Locate the cell with the specified text and output its [X, Y] center coordinate. 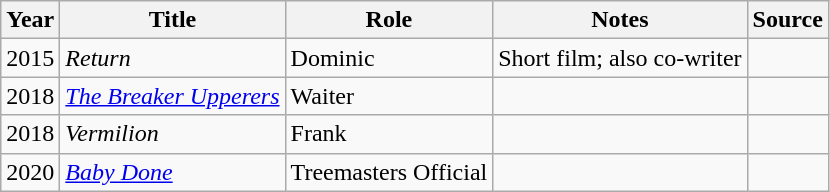
Source [788, 20]
2015 [30, 58]
Title [172, 20]
The Breaker Upperers [172, 96]
Short film; also co-writer [620, 58]
Baby Done [172, 172]
Frank [389, 134]
Waiter [389, 96]
Treemasters Official [389, 172]
Vermilion [172, 134]
2020 [30, 172]
Year [30, 20]
Return [172, 58]
Notes [620, 20]
Role [389, 20]
Dominic [389, 58]
